Locate the cell with the specified text and output its (x, y) center coordinate. 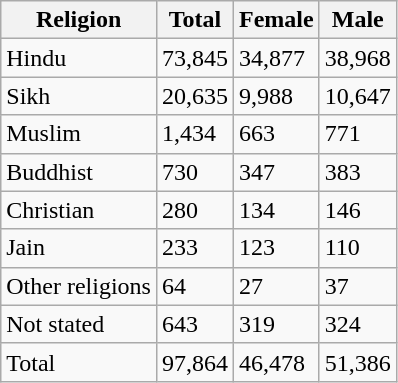
383 (358, 172)
280 (194, 210)
Other religions (79, 286)
663 (277, 134)
347 (277, 172)
319 (277, 324)
Buddhist (79, 172)
1,434 (194, 134)
10,647 (358, 96)
38,968 (358, 58)
324 (358, 324)
73,845 (194, 58)
97,864 (194, 362)
34,877 (277, 58)
46,478 (277, 362)
51,386 (358, 362)
37 (358, 286)
Christian (79, 210)
134 (277, 210)
771 (358, 134)
Muslim (79, 134)
27 (277, 286)
730 (194, 172)
110 (358, 248)
Female (277, 20)
643 (194, 324)
Sikh (79, 96)
Religion (79, 20)
Male (358, 20)
233 (194, 248)
123 (277, 248)
Hindu (79, 58)
Jain (79, 248)
20,635 (194, 96)
64 (194, 286)
9,988 (277, 96)
Not stated (79, 324)
146 (358, 210)
